Identify which cell holds the provided text, then report its (X, Y) central coordinate. 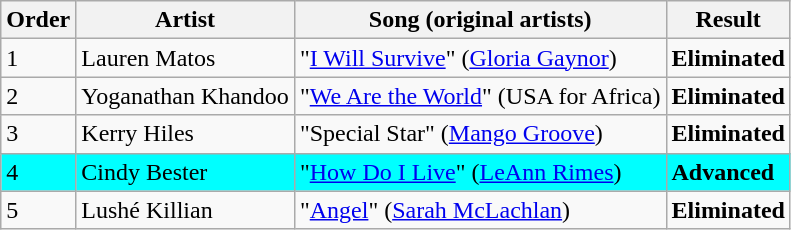
Kerry Hiles (186, 134)
1 (38, 58)
2 (38, 96)
"How Do I Live" (LeAnn Rimes) (480, 172)
Lauren Matos (186, 58)
"Angel" (Sarah McLachlan) (480, 210)
Lushé Killian (186, 210)
Song (original artists) (480, 20)
Order (38, 20)
Result (728, 20)
3 (38, 134)
5 (38, 210)
"I Will Survive" (Gloria Gaynor) (480, 58)
Artist (186, 20)
Cindy Bester (186, 172)
4 (38, 172)
Advanced (728, 172)
"We Are the World" (USA for Africa) (480, 96)
Yoganathan Khandoo (186, 96)
"Special Star" (Mango Groove) (480, 134)
